Search for the cell housing the specified text and yield its (X, Y) center coordinate. 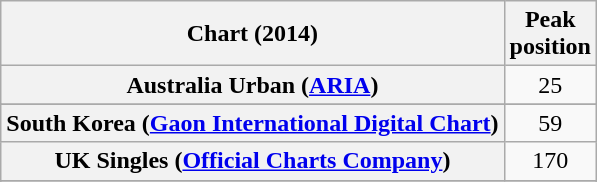
59 (550, 123)
25 (550, 85)
UK Singles (Official Charts Company) (252, 161)
170 (550, 161)
Chart (2014) (252, 34)
Peakposition (550, 34)
Australia Urban (ARIA) (252, 85)
South Korea (Gaon International Digital Chart) (252, 123)
